Search for the cell housing the specified text and yield its [X, Y] center coordinate. 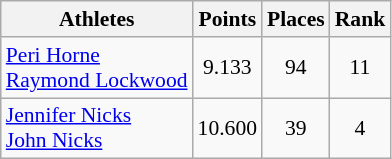
Points [228, 19]
39 [296, 128]
10.600 [228, 128]
4 [360, 128]
9.133 [228, 68]
Jennifer NicksJohn Nicks [97, 128]
Rank [360, 19]
Athletes [97, 19]
Places [296, 19]
11 [360, 68]
94 [296, 68]
Peri HorneRaymond Lockwood [97, 68]
